Capture the cell that displays the provided text and extract its [x, y] central coordinate. 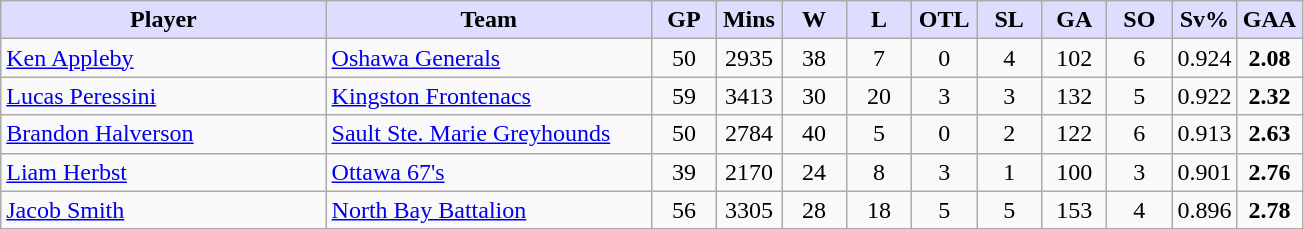
2 [1010, 134]
Liam Herbst [164, 172]
GP [684, 20]
Brandon Halverson [164, 134]
2170 [748, 172]
132 [1074, 96]
0.924 [1204, 58]
0.922 [1204, 96]
Mins [748, 20]
L [880, 20]
59 [684, 96]
2.08 [1270, 58]
0.913 [1204, 134]
100 [1074, 172]
Sault Ste. Marie Greyhounds [488, 134]
Team [488, 20]
1 [1010, 172]
2.76 [1270, 172]
56 [684, 210]
40 [814, 134]
153 [1074, 210]
3413 [748, 96]
2.63 [1270, 134]
Sv% [1204, 20]
20 [880, 96]
3305 [748, 210]
7 [880, 58]
Ottawa 67's [488, 172]
SO [1140, 20]
38 [814, 58]
GA [1074, 20]
8 [880, 172]
Ken Appleby [164, 58]
Jacob Smith [164, 210]
2.78 [1270, 210]
GAA [1270, 20]
102 [1074, 58]
Oshawa Generals [488, 58]
2.32 [1270, 96]
30 [814, 96]
122 [1074, 134]
24 [814, 172]
18 [880, 210]
SL [1010, 20]
39 [684, 172]
OTL [944, 20]
North Bay Battalion [488, 210]
0.896 [1204, 210]
2935 [748, 58]
28 [814, 210]
0.901 [1204, 172]
Player [164, 20]
Kingston Frontenacs [488, 96]
Lucas Peressini [164, 96]
W [814, 20]
2784 [748, 134]
